For the text-containing cell, return its midpoint in [x, y] coordinate format. 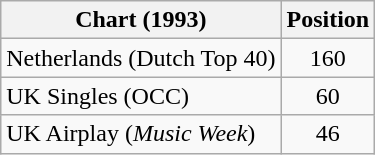
160 [328, 58]
Position [328, 20]
UK Airplay (Music Week) [141, 134]
Chart (1993) [141, 20]
46 [328, 134]
60 [328, 96]
UK Singles (OCC) [141, 96]
Netherlands (Dutch Top 40) [141, 58]
